Locate the cell with the specified text and output its [x, y] center coordinate. 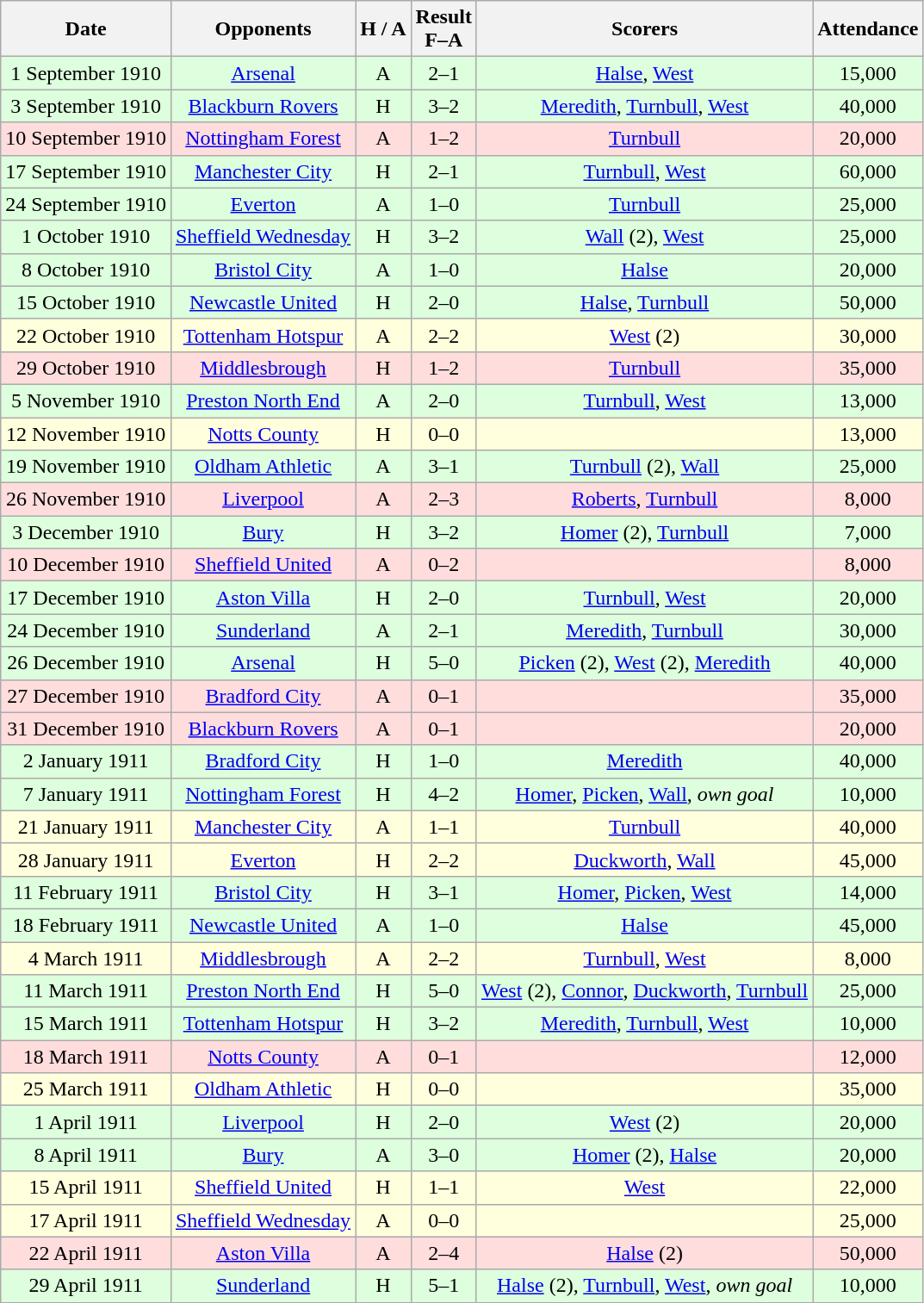
Attendance [868, 29]
11 February 1911 [86, 892]
11 March 1911 [86, 991]
Date [86, 29]
Turnbull (2), Wall [644, 467]
Wall (2), West [644, 237]
Halse, Turnbull [644, 302]
Homer, Picken, Wall, own goal [644, 794]
27 December 1910 [86, 696]
Picken (2), West (2), Meredith [644, 663]
4 March 1911 [86, 959]
Homer (2), Turnbull [644, 532]
17 September 1910 [86, 171]
Halse, West [644, 73]
Halse (2) [644, 1253]
29 April 1911 [86, 1286]
15 April 1911 [86, 1188]
Meredith, Turnbull [644, 630]
Roberts, Turnbull [644, 499]
10 September 1910 [86, 139]
15 March 1911 [86, 1024]
Opponents [263, 29]
22 April 1911 [86, 1253]
5 November 1910 [86, 400]
2 January 1911 [86, 761]
26 November 1910 [86, 499]
3 September 1910 [86, 106]
14,000 [868, 892]
21 January 1911 [86, 827]
Meredith [644, 761]
22 October 1910 [86, 335]
12 November 1910 [86, 433]
29 October 1910 [86, 368]
H / A [383, 29]
15,000 [868, 73]
Homer, Picken, West [644, 892]
8 April 1911 [86, 1155]
8 October 1910 [86, 270]
28 January 1911 [86, 859]
31 December 1910 [86, 729]
19 November 1910 [86, 467]
Halse (2), Turnbull, West, own goal [644, 1286]
60,000 [868, 171]
7,000 [868, 532]
1 October 1910 [86, 237]
12,000 [868, 1057]
5–1 [443, 1286]
26 December 1910 [86, 663]
15 October 1910 [86, 302]
West [644, 1188]
1 September 1910 [86, 73]
2–3 [443, 499]
22,000 [868, 1188]
2–4 [443, 1253]
Scorers [644, 29]
10 December 1910 [86, 565]
Homer (2), Halse [644, 1155]
0–2 [443, 565]
17 December 1910 [86, 598]
18 February 1911 [86, 925]
1 April 1911 [86, 1122]
Duckworth, Wall [644, 859]
3 December 1910 [86, 532]
25 March 1911 [86, 1089]
3–0 [443, 1155]
7 January 1911 [86, 794]
17 April 1911 [86, 1220]
West (2), Connor, Duckworth, Turnbull [644, 991]
18 March 1911 [86, 1057]
4–2 [443, 794]
24 December 1910 [86, 630]
ResultF–A [443, 29]
24 September 1910 [86, 204]
